Detect which cell encompasses the target text, then output its [x, y] center coordinate. 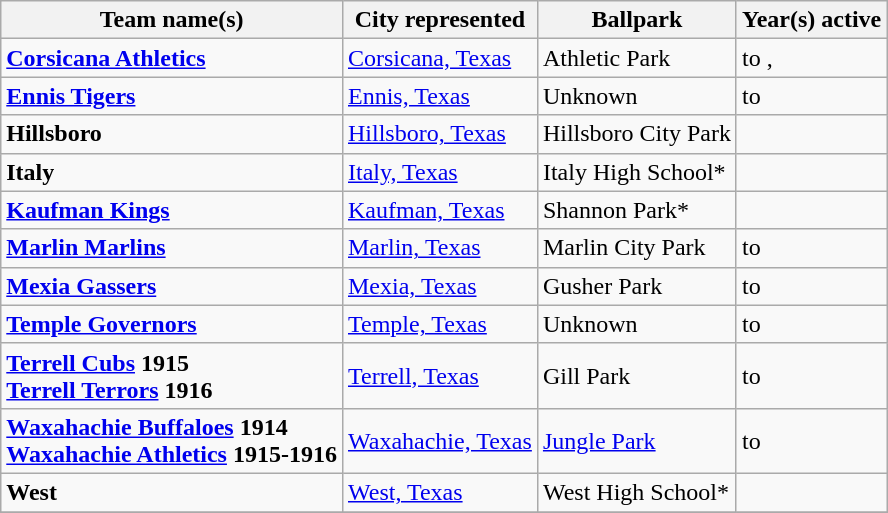
Ennis, Texas [440, 96]
West High School* [636, 492]
Hillsboro [172, 134]
Mexia, Texas [440, 286]
Kaufman Kings [172, 210]
to , [811, 58]
Terrell Cubs 1915Terrell Terrors 1916 [172, 376]
Gill Park [636, 376]
Waxahachie, Texas [440, 440]
City represented [440, 20]
Corsicana Athletics [172, 58]
Shannon Park* [636, 210]
Year(s) active [811, 20]
Hillsboro City Park [636, 134]
West [172, 492]
Kaufman, Texas [440, 210]
Team name(s) [172, 20]
Terrell, Texas [440, 376]
Temple Governors [172, 324]
Jungle Park [636, 440]
Corsicana, Texas [440, 58]
Marlin, Texas [440, 248]
Gusher Park [636, 286]
Marlin Marlins [172, 248]
Italy, Texas [440, 172]
Italy [172, 172]
Athletic Park [636, 58]
Mexia Gassers [172, 286]
Italy High School* [636, 172]
Temple, Texas [440, 324]
Hillsboro, Texas [440, 134]
Marlin City Park [636, 248]
Ballpark [636, 20]
West, Texas [440, 492]
Waxahachie Buffaloes 1914Waxahachie Athletics 1915-1916 [172, 440]
Ennis Tigers [172, 96]
